Detect which cell encompasses the target text, then output its [x, y] center coordinate. 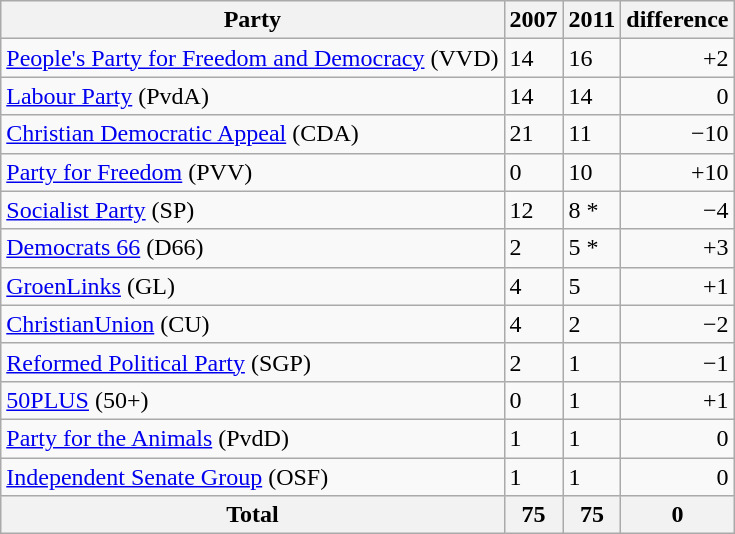
People's Party for Freedom and Democracy (VVD) [252, 58]
21 [534, 134]
50PLUS (50+) [252, 400]
GroenLinks (GL) [252, 286]
5 [592, 286]
Socialist Party (SP) [252, 210]
Party [252, 20]
2011 [592, 20]
−10 [678, 134]
8 * [592, 210]
+3 [678, 248]
5 * [592, 248]
Party for Freedom (PVV) [252, 172]
+2 [678, 58]
Total [252, 515]
12 [534, 210]
16 [592, 58]
−4 [678, 210]
Party for the Animals (PvdD) [252, 438]
2007 [534, 20]
Labour Party (PvdA) [252, 96]
10 [592, 172]
Democrats 66 (D66) [252, 248]
+10 [678, 172]
ChristianUnion (CU) [252, 324]
−1 [678, 362]
Independent Senate Group (OSF) [252, 477]
11 [592, 134]
−2 [678, 324]
difference [678, 20]
Christian Democratic Appeal (CDA) [252, 134]
Reformed Political Party (SGP) [252, 362]
